Determine the (x, y) coordinate at the center of the cell enclosing the given text.  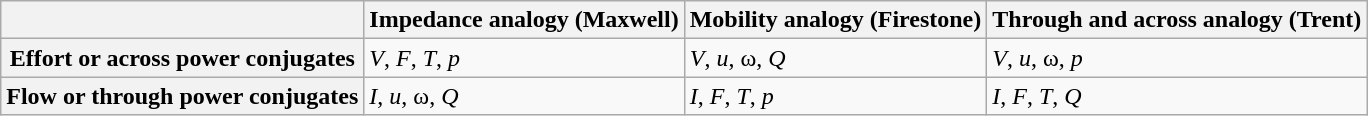
I, u, ω, Q (524, 96)
V, u, ω, p (1177, 58)
Through and across analogy (Trent) (1177, 20)
V, F, T, p (524, 58)
I, F, T, p (836, 96)
Impedance analogy (Maxwell) (524, 20)
I, F, T, Q (1177, 96)
Effort or across power conjugates (182, 58)
Flow or through power conjugates (182, 96)
V, u, ω, Q (836, 58)
Mobility analogy (Firestone) (836, 20)
